Output the [X, Y] coordinate of the center of the cell containing the given text.  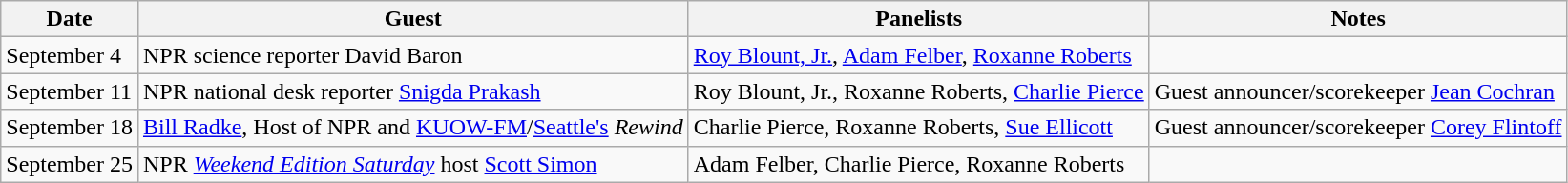
NPR national desk reporter Snigda Prakash [412, 91]
NPR Weekend Edition Saturday host Scott Simon [412, 164]
September 11 [70, 91]
Adam Felber, Charlie Pierce, Roxanne Roberts [918, 164]
Panelists [918, 19]
Guest [412, 19]
September 25 [70, 164]
Charlie Pierce, Roxanne Roberts, Sue Ellicott [918, 128]
September 4 [70, 55]
Roy Blount, Jr., Adam Felber, Roxanne Roberts [918, 55]
Date [70, 19]
Guest announcer/scorekeeper Corey Flintoff [1358, 128]
Guest announcer/scorekeeper Jean Cochran [1358, 91]
Bill Radke, Host of NPR and KUOW-FM/Seattle's Rewind [412, 128]
September 18 [70, 128]
NPR science reporter David Baron [412, 55]
Notes [1358, 19]
Roy Blount, Jr., Roxanne Roberts, Charlie Pierce [918, 91]
